Return [x, y] of the center of cell containing provided text 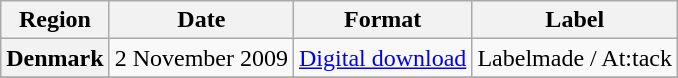
Region [55, 20]
Date [201, 20]
2 November 2009 [201, 58]
Format [383, 20]
Denmark [55, 58]
Label [575, 20]
Digital download [383, 58]
Labelmade / At:tack [575, 58]
